Scan for the cell matching the given text and deliver its [X, Y] coordinate at center. 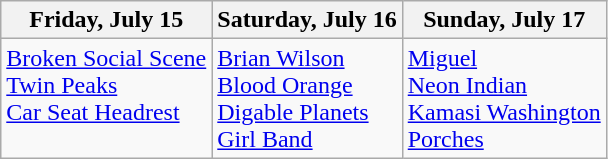
Sunday, July 17 [504, 20]
MiguelNeon IndianKamasi WashingtonPorches [504, 98]
Brian WilsonBlood OrangeDigable PlanetsGirl Band [307, 98]
Friday, July 15 [106, 20]
Saturday, July 16 [307, 20]
Broken Social SceneTwin PeaksCar Seat Headrest [106, 98]
